Scan for the cell matching the given text and deliver its [x, y] coordinate at center. 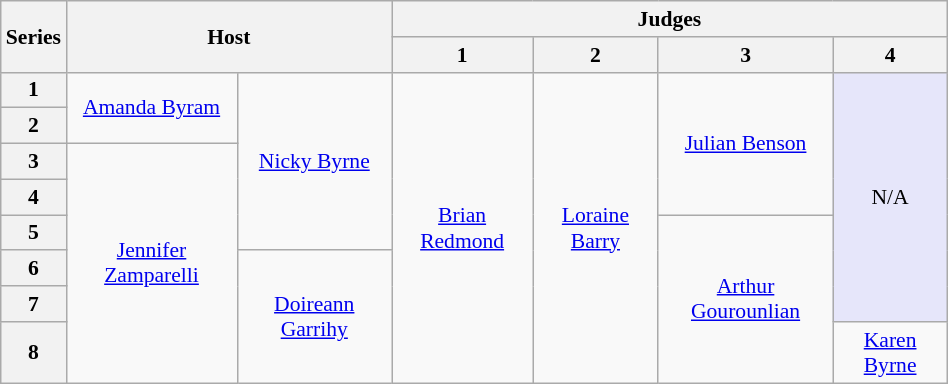
Julian Benson [746, 143]
Amanda Byram [152, 108]
7 [34, 304]
Series [34, 36]
Brian Redmond [462, 227]
Arthur Gourounlian [746, 299]
8 [34, 352]
Karen Byrne [890, 352]
6 [34, 269]
N/A [890, 196]
Jennifer Zamparelli [152, 264]
Host [229, 36]
Loraine Barry [596, 227]
5 [34, 233]
Doireann Garrihy [314, 317]
Nicky Byrne [314, 161]
Judges [670, 19]
